From the cell containing the given text, extract its center point as (x, y) coordinate. 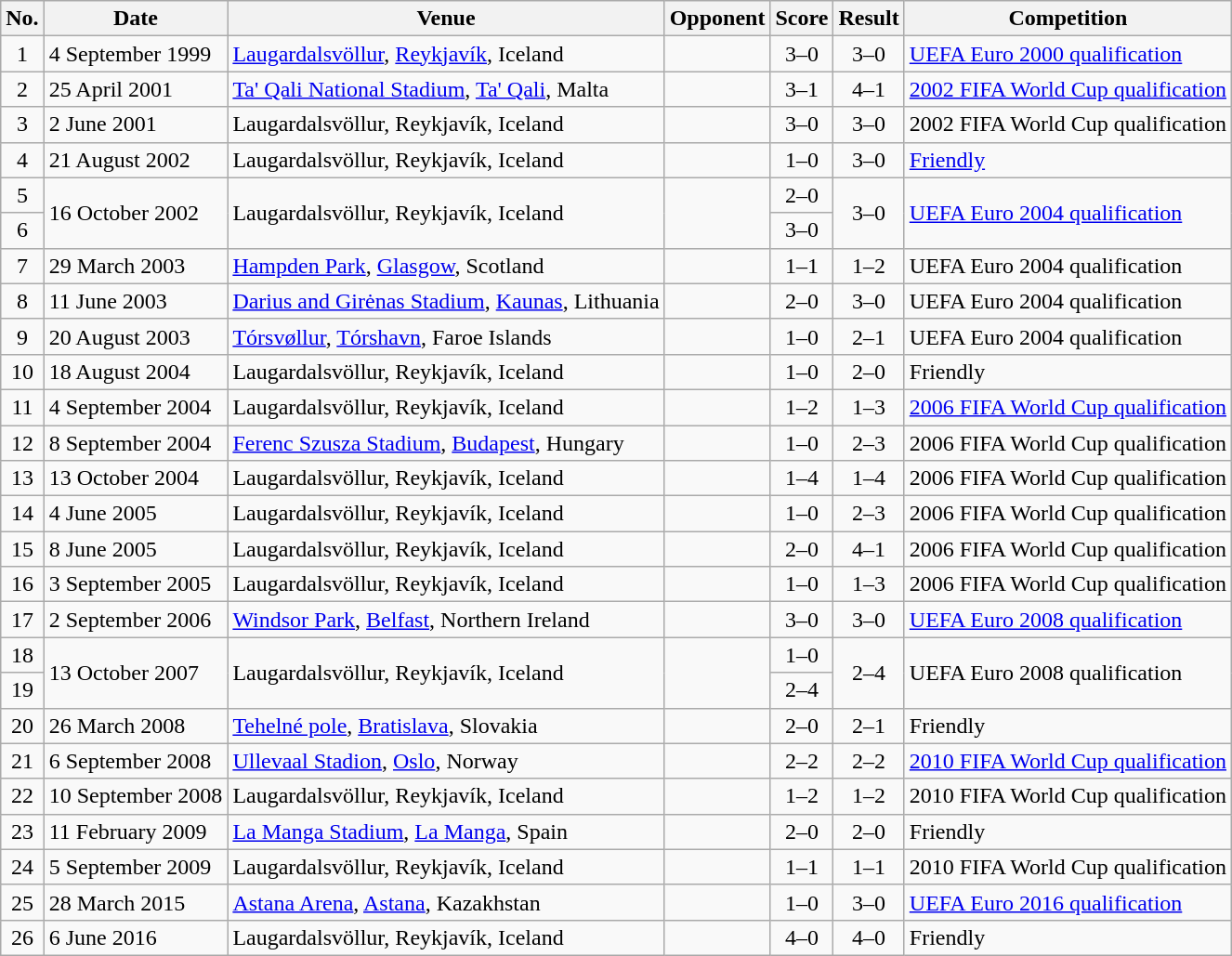
12 (22, 443)
Date (136, 19)
4 (22, 160)
18 August 2004 (136, 372)
5 (22, 195)
8 June 2005 (136, 549)
7 (22, 266)
5 September 2009 (136, 867)
9 (22, 336)
29 March 2003 (136, 266)
21 (22, 761)
Score (802, 19)
14 (22, 514)
3 September 2005 (136, 584)
22 (22, 796)
Competition (1068, 19)
4 September 1999 (136, 54)
23 (22, 832)
16 (22, 584)
2 (22, 89)
13 October 2007 (136, 673)
25 April 2001 (136, 89)
11 June 2003 (136, 301)
Ta' Qali National Stadium, Ta' Qali, Malta (446, 89)
15 (22, 549)
13 (22, 478)
19 (22, 690)
Ferenc Szusza Stadium, Budapest, Hungary (446, 443)
25 (22, 902)
4 June 2005 (136, 514)
11 February 2009 (136, 832)
2 June 2001 (136, 124)
16 October 2002 (136, 213)
La Manga Stadium, La Manga, Spain (446, 832)
18 (22, 655)
17 (22, 620)
20 August 2003 (136, 336)
4 September 2004 (136, 407)
1 (22, 54)
UEFA Euro 2016 qualification (1068, 902)
No. (22, 19)
Opponent (717, 19)
3 (22, 124)
21 August 2002 (136, 160)
20 (22, 726)
Tórsvøllur, Tórshavn, Faroe Islands (446, 336)
Astana Arena, Astana, Kazakhstan (446, 902)
10 (22, 372)
24 (22, 867)
26 (22, 937)
10 September 2008 (136, 796)
Venue (446, 19)
Ullevaal Stadion, Oslo, Norway (446, 761)
13 October 2004 (136, 478)
6 (22, 230)
11 (22, 407)
Result (869, 19)
2 September 2006 (136, 620)
6 June 2016 (136, 937)
Darius and Girėnas Stadium, Kaunas, Lithuania (446, 301)
Hampden Park, Glasgow, Scotland (446, 266)
28 March 2015 (136, 902)
Tehelné pole, Bratislava, Slovakia (446, 726)
8 (22, 301)
Windsor Park, Belfast, Northern Ireland (446, 620)
6 September 2008 (136, 761)
26 March 2008 (136, 726)
8 September 2004 (136, 443)
3–1 (802, 89)
UEFA Euro 2000 qualification (1068, 54)
